Determine the (X, Y) coordinate at the center of the cell enclosing the given text.  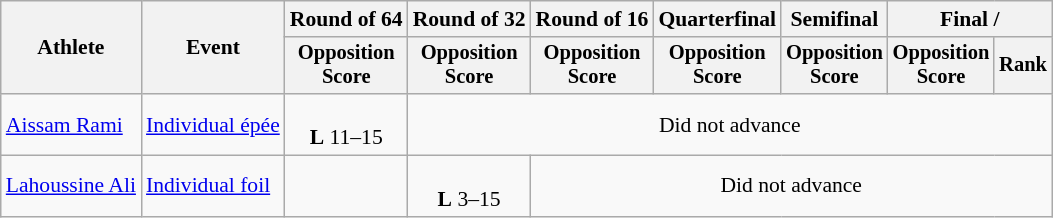
Rank (1023, 66)
Athlete (71, 48)
Final / (970, 19)
Round of 64 (346, 19)
Event (213, 48)
Lahoussine Ali (71, 186)
L 3–15 (470, 186)
Aissam Rami (71, 124)
Quarterfinal (717, 19)
Individual épée (213, 124)
Individual foil (213, 186)
L 11–15 (346, 124)
Round of 32 (470, 19)
Semifinal (834, 19)
Round of 16 (592, 19)
